Output the (X, Y) coordinate of the center of the cell containing the given text.  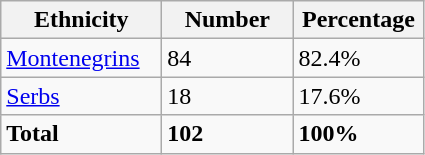
Montenegrins (82, 58)
Ethnicity (82, 20)
102 (228, 134)
82.4% (358, 58)
100% (358, 134)
Serbs (82, 96)
Percentage (358, 20)
17.6% (358, 96)
Number (228, 20)
18 (228, 96)
84 (228, 58)
Total (82, 134)
